Provide the (X, Y) coordinate of the cell's center where the given text is located.  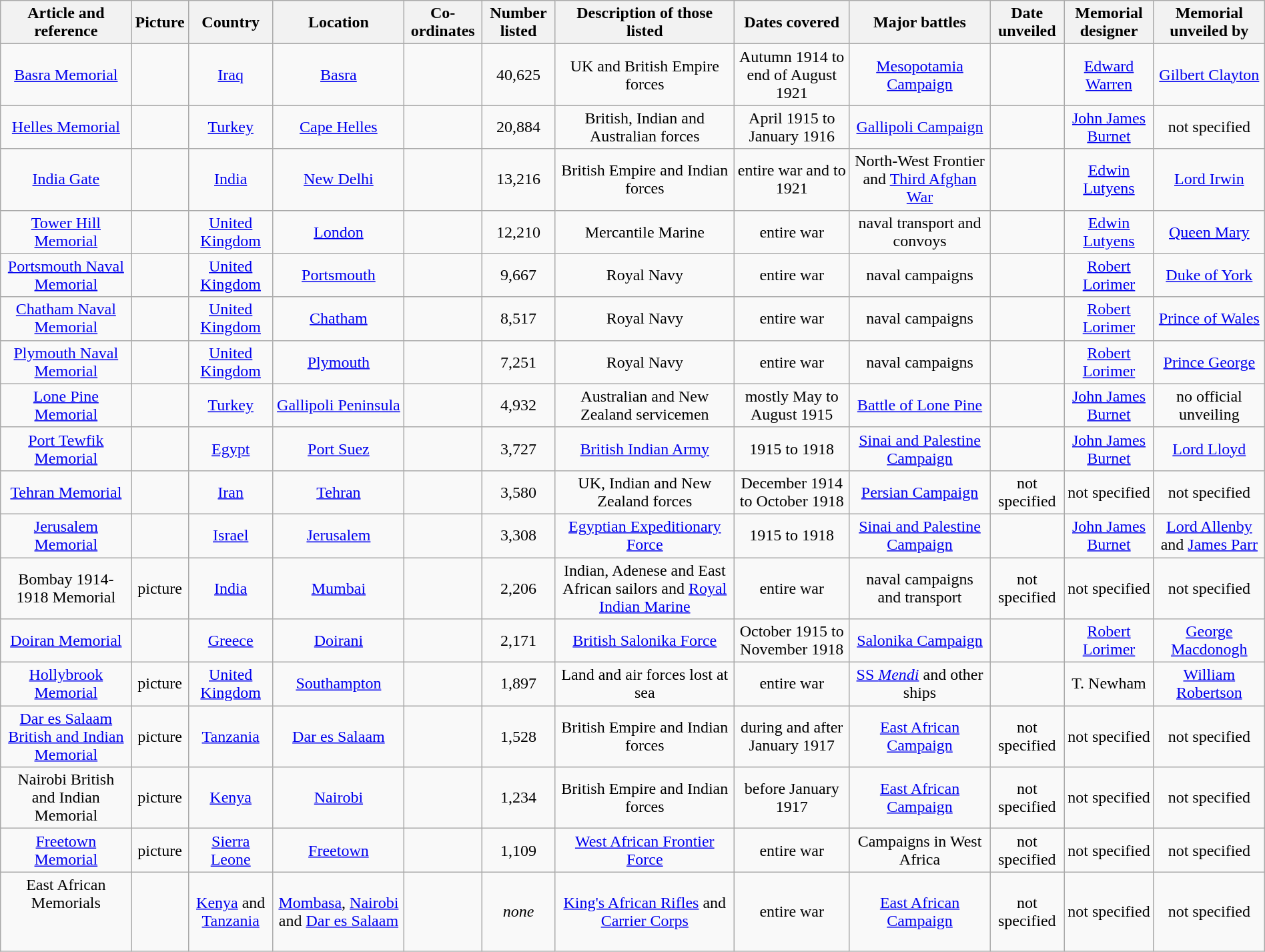
Port Tewfik Memorial (66, 448)
Prince George (1209, 362)
Cape Helles (338, 127)
Autumn 1914 to end of August 1921 (791, 75)
Freetown Memorial (66, 850)
Jerusalem Memorial (66, 535)
Dates covered (791, 23)
London (338, 232)
SS Mendi and other ships (919, 684)
1,234 (519, 798)
April 1915 to January 1916 (791, 127)
Location (338, 23)
Mumbai (338, 588)
Indian, Adenese and East African sailors and Royal Indian Marine (645, 588)
West African Frontier Force (645, 850)
Campaigns in West Africa (919, 850)
Prince of Wales (1209, 319)
Edward Warren (1109, 75)
Iraq (231, 75)
Article and reference (66, 23)
no official unveiling (1209, 406)
Portsmouth (338, 275)
Bombay 1914-1918 Memorial (66, 588)
entire war and to 1921 (791, 179)
October 1915 to November 1918 (791, 640)
12,210 (519, 232)
Dar es Salaam (338, 737)
Sierra Leone (231, 850)
during and after January 1917 (791, 737)
Dar es Salaam British and Indian Memorial (66, 737)
Chatham (338, 319)
13,216 (519, 179)
British Salonika Force (645, 640)
British Indian Army (645, 448)
Hollybrook Memorial (66, 684)
2,171 (519, 640)
Country (231, 23)
T. Newham (1109, 684)
George Macdonogh (1209, 640)
Doiran Memorial (66, 640)
Major battles (919, 23)
naval campaigns and transport (919, 588)
British, Indian and Australian forces (645, 127)
Number listed (519, 23)
before January 1917 (791, 798)
Doirani (338, 640)
Gallipoli Campaign (919, 127)
Lord Allenby and James Parr (1209, 535)
Australian and New Zealand servicemen (645, 406)
Nairobi (338, 798)
Tehran (338, 492)
mostly May to August 1915 (791, 406)
Battle of Lone Pine (919, 406)
Chatham Naval Memorial (66, 319)
Mombasa, Nairobi and Dar es Salaam (338, 911)
William Robertson (1209, 684)
Port Suez (338, 448)
7,251 (519, 362)
Helles Memorial (66, 127)
40,625 (519, 75)
Lord Irwin (1209, 179)
Egyptian Expeditionary Force (645, 535)
9,667 (519, 275)
Plymouth (338, 362)
Tower Hill Memorial (66, 232)
East African Memorials (66, 911)
Lone Pine Memorial (66, 406)
Basra Memorial (66, 75)
3,580 (519, 492)
Land and air forces lost at sea (645, 684)
Memorial designer (1109, 23)
Plymouth Naval Memorial (66, 362)
King's African Rifles and Carrier Corps (645, 911)
Queen Mary (1209, 232)
Nairobi British and Indian Memorial (66, 798)
Memorial unveiled by (1209, 23)
naval transport and convoys (919, 232)
1,528 (519, 737)
Co-ordinates (443, 23)
Jerusalem (338, 535)
Date unveiled (1027, 23)
Description of those listed (645, 23)
Tehran Memorial (66, 492)
2,206 (519, 588)
North-West Frontier and Third Afghan War (919, 179)
UK and British Empire forces (645, 75)
1,897 (519, 684)
December 1914 to October 1918 (791, 492)
none (519, 911)
Egypt (231, 448)
8,517 (519, 319)
Duke of York (1209, 275)
Salonika Campaign (919, 640)
Freetown (338, 850)
Picture (160, 23)
Mesopotamia Campaign (919, 75)
India Gate (66, 179)
Mercantile Marine (645, 232)
3,308 (519, 535)
Greece (231, 640)
Kenya (231, 798)
20,884 (519, 127)
4,932 (519, 406)
Gallipoli Peninsula (338, 406)
Portsmouth Naval Memorial (66, 275)
UK, Indian and New Zealand forces (645, 492)
1,109 (519, 850)
Kenya and Tanzania (231, 911)
Gilbert Clayton (1209, 75)
3,727 (519, 448)
New Delhi (338, 179)
Israel (231, 535)
Lord Lloyd (1209, 448)
Persian Campaign (919, 492)
Southampton (338, 684)
Basra (338, 75)
Iran (231, 492)
Tanzania (231, 737)
